For the text-containing cell, return its midpoint in (X, Y) coordinate format. 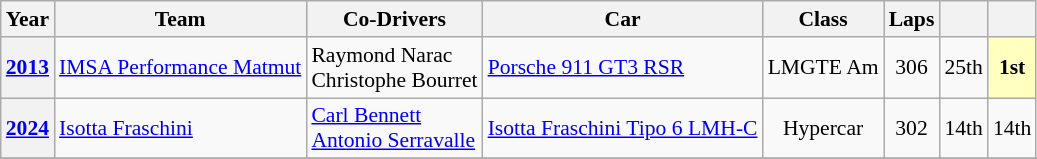
LMGTE Am (824, 68)
Carl Bennett Antonio Serravalle (394, 128)
1st (1012, 68)
302 (912, 128)
Porsche 911 GT3 RSR (623, 68)
Class (824, 19)
Raymond Narac Christophe Bourret (394, 68)
IMSA Performance Matmut (180, 68)
306 (912, 68)
Car (623, 19)
Isotta Fraschini Tipo 6 LMH-C (623, 128)
Laps (912, 19)
Team (180, 19)
Hypercar (824, 128)
Year (28, 19)
Isotta Fraschini (180, 128)
Co-Drivers (394, 19)
2013 (28, 68)
25th (964, 68)
2024 (28, 128)
